Return (x, y) of the center of cell containing provided text 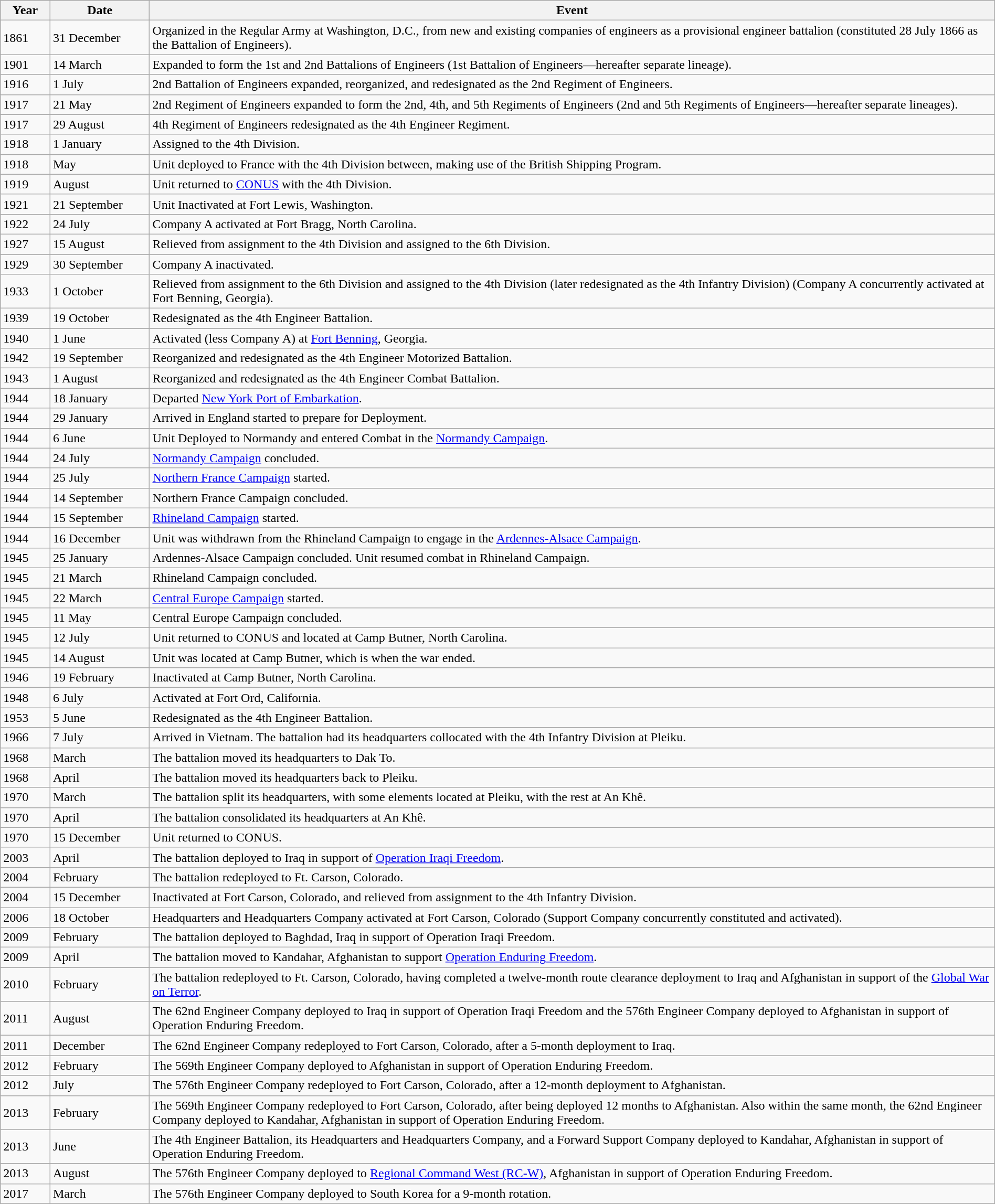
1 October (100, 292)
Ardennes-Alsace Campaign concluded. Unit resumed combat in Rhineland Campaign. (572, 558)
The 62nd Engineer Company redeployed to Fort Carson, Colorado, after a 5-month deployment to Iraq. (572, 1046)
6 June (100, 438)
Company A activated at Fort Bragg, North Carolina. (572, 224)
2010 (25, 984)
Unit Inactivated at Fort Lewis, Washington. (572, 204)
25 July (100, 478)
1922 (25, 224)
1966 (25, 738)
Unit returned to CONUS and located at Camp Butner, North Carolina. (572, 638)
1942 (25, 358)
11 May (100, 618)
14 August (100, 658)
1929 (25, 264)
30 September (100, 264)
Assigned to the 4th Division. (572, 144)
1933 (25, 292)
19 September (100, 358)
18 October (100, 918)
31 December (100, 38)
5 June (100, 718)
Expanded to form the 1st and 2nd Battalions of Engineers (1st Battalion of Engineers—hereafter separate lineage). (572, 65)
Arrived in Vietnam. The battalion had its headquarters collocated with the 4th Infantry Division at Pleiku. (572, 738)
22 March (100, 598)
The 576th Engineer Company deployed to Regional Command West (RC-W), Afghanistan in support of Operation Enduring Freedom. (572, 1174)
Unit Deployed to Normandy and entered Combat in the Normandy Campaign. (572, 438)
Company A inactivated. (572, 264)
2006 (25, 918)
Central Europe Campaign started. (572, 598)
The 576th Engineer Company redeployed to Fort Carson, Colorado, after a 12-month deployment to Afghanistan. (572, 1085)
2nd Battalion of Engineers expanded, reorganized, and redesignated as the 2nd Regiment of Engineers. (572, 84)
1916 (25, 84)
Departed New York Port of Embarkation. (572, 398)
2003 (25, 857)
1 July (100, 84)
21 May (100, 104)
4th Regiment of Engineers redesignated as the 4th Engineer Regiment. (572, 124)
The 576th Engineer Company deployed to South Korea for a 9-month rotation. (572, 1194)
Unit was withdrawn from the Rhineland Campaign to engage in the Ardennes-Alsace Campaign. (572, 538)
6 July (100, 698)
The battalion deployed to Iraq in support of Operation Iraqi Freedom. (572, 857)
14 March (100, 65)
Event (572, 10)
May (100, 164)
Unit returned to CONUS with the 4th Division. (572, 184)
Reorganized and redesignated as the 4th Engineer Combat Battalion. (572, 378)
12 July (100, 638)
7 July (100, 738)
1861 (25, 38)
The 569th Engineer Company deployed to Afghanistan in support of Operation Enduring Freedom. (572, 1066)
Reorganized and redesignated as the 4th Engineer Motorized Battalion. (572, 358)
Inactivated at Camp Butner, North Carolina. (572, 678)
25 January (100, 558)
16 December (100, 538)
Unit returned to CONUS. (572, 837)
Relieved from assignment to the 4th Division and assigned to the 6th Division. (572, 244)
The battalion deployed to Baghdad, Iraq in support of Operation Iraqi Freedom. (572, 937)
1953 (25, 718)
1948 (25, 698)
15 August (100, 244)
19 February (100, 678)
1 August (100, 378)
Normandy Campaign concluded. (572, 458)
Northern France Campaign concluded. (572, 498)
Central Europe Campaign concluded. (572, 618)
29 January (100, 418)
1927 (25, 244)
The battalion moved to Kandahar, Afghanistan to support Operation Enduring Freedom. (572, 957)
Year (25, 10)
15 September (100, 518)
Unit was located at Camp Butner, which is when the war ended. (572, 658)
Rhineland Campaign started. (572, 518)
1946 (25, 678)
14 September (100, 498)
1943 (25, 378)
The battalion redeployed to Ft. Carson, Colorado. (572, 877)
Activated (less Company A) at Fort Benning, Georgia. (572, 338)
Rhineland Campaign concluded. (572, 578)
July (100, 1085)
The battalion split its headquarters, with some elements located at Pleiku, with the rest at An Khê. (572, 797)
1 June (100, 338)
June (100, 1147)
29 August (100, 124)
1940 (25, 338)
The battalion moved its headquarters to Dak To. (572, 758)
2017 (25, 1194)
1919 (25, 184)
1901 (25, 65)
Northern France Campaign started. (572, 478)
1 January (100, 144)
1939 (25, 318)
18 January (100, 398)
21 March (100, 578)
The battalion consolidated its headquarters at An Khê. (572, 817)
Headquarters and Headquarters Company activated at Fort Carson, Colorado (Support Company concurrently constituted and activated). (572, 918)
Date (100, 10)
21 September (100, 204)
Arrived in England started to prepare for Deployment. (572, 418)
19 October (100, 318)
Activated at Fort Ord, California. (572, 698)
Inactivated at Fort Carson, Colorado, and relieved from assignment to the 4th Infantry Division. (572, 897)
Unit deployed to France with the 4th Division between, making use of the British Shipping Program. (572, 164)
December (100, 1046)
1921 (25, 204)
The battalion moved its headquarters back to Pleiku. (572, 777)
